Return the (x, y) coordinate for the center point of the cell that contains the specified text.  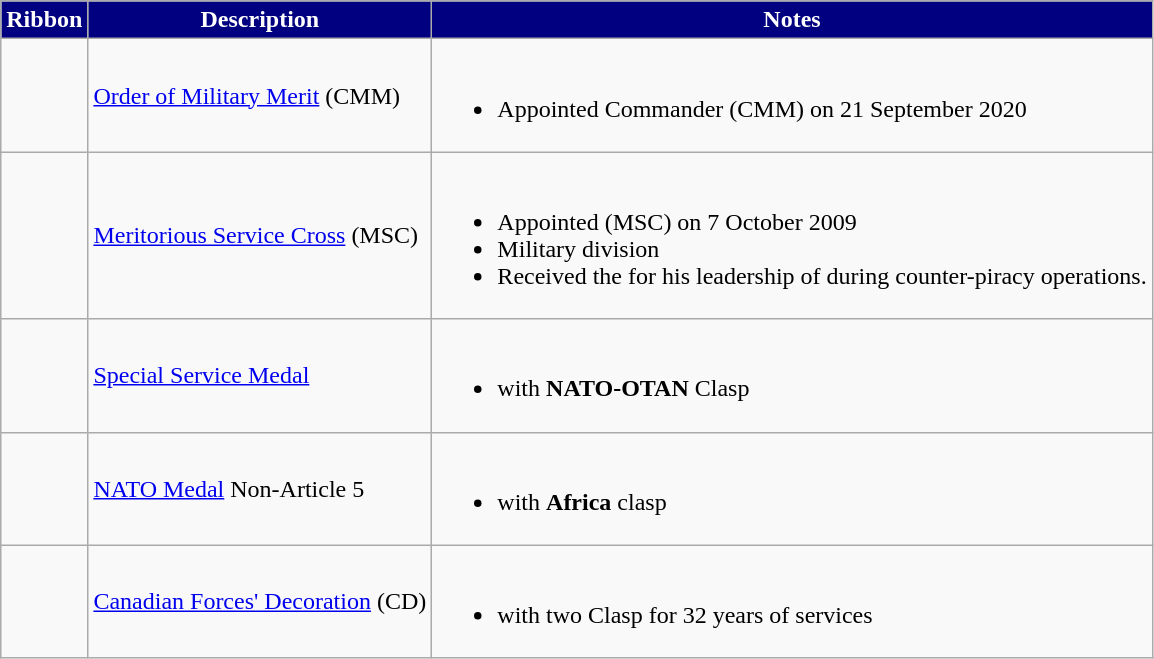
Notes (792, 20)
NATO Medal Non-Article 5 (260, 488)
Description (260, 20)
Canadian Forces' Decoration (CD) (260, 602)
Meritorious Service Cross (MSC) (260, 236)
with two Clasp for 32 years of services (792, 602)
Appointed Commander (CMM) on 21 September 2020 (792, 96)
with NATO-OTAN Clasp (792, 376)
Appointed (MSC) on 7 October 2009Military divisionReceived the for his leadership of during counter-piracy operations. (792, 236)
with Africa clasp (792, 488)
Ribbon (44, 20)
Order of Military Merit (CMM) (260, 96)
Special Service Medal (260, 376)
